Find where the given text appears and provide that cell's center as [x, y] coordinate. 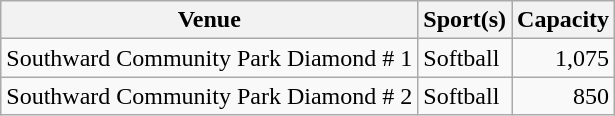
Venue [210, 20]
Sport(s) [465, 20]
Capacity [564, 20]
Southward Community Park Diamond # 2 [210, 96]
1,075 [564, 58]
850 [564, 96]
Southward Community Park Diamond # 1 [210, 58]
